Capture the cell that displays the provided text and extract its (x, y) central coordinate. 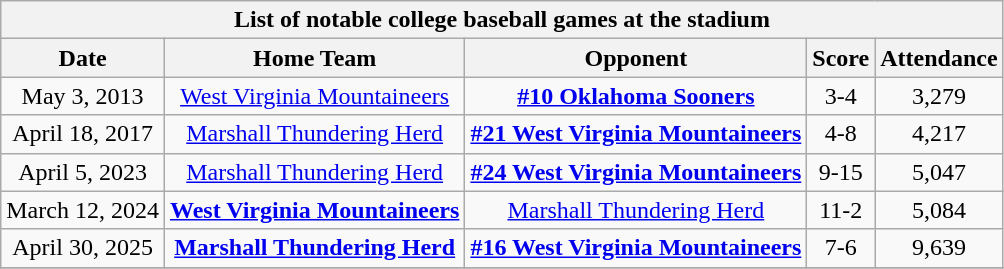
5,047 (939, 172)
9-15 (841, 172)
7-6 (841, 248)
3-4 (841, 96)
9,639 (939, 248)
5,084 (939, 210)
4,217 (939, 134)
11-2 (841, 210)
#21 West Virginia Mountaineers (636, 134)
List of notable college baseball games at the stadium (502, 20)
Opponent (636, 58)
Date (83, 58)
May 3, 2013 (83, 96)
Home Team (314, 58)
March 12, 2024 (83, 210)
April 5, 2023 (83, 172)
#16 West Virginia Mountaineers (636, 248)
#10 Oklahoma Sooners (636, 96)
April 18, 2017 (83, 134)
4-8 (841, 134)
#24 West Virginia Mountaineers (636, 172)
Score (841, 58)
April 30, 2025 (83, 248)
3,279 (939, 96)
Attendance (939, 58)
